Identify which cell holds the provided text, then report its [X, Y] central coordinate. 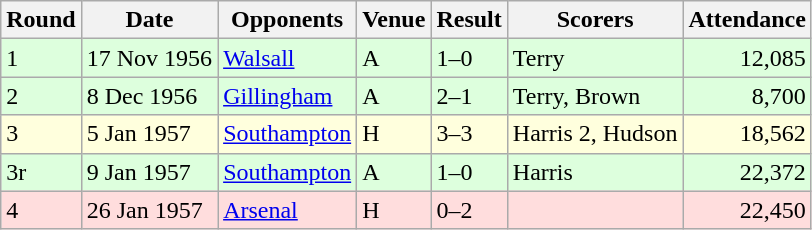
Round [41, 20]
Date [149, 20]
9 Jan 1957 [149, 172]
18,562 [747, 134]
4 [41, 210]
Arsenal [288, 210]
12,085 [747, 58]
Walsall [288, 58]
5 Jan 1957 [149, 134]
26 Jan 1957 [149, 210]
Attendance [747, 20]
3–3 [469, 134]
Harris 2, Hudson [595, 134]
0–2 [469, 210]
Opponents [288, 20]
Venue [394, 20]
Result [469, 20]
Terry, Brown [595, 96]
8,700 [747, 96]
Terry [595, 58]
3 [41, 134]
17 Nov 1956 [149, 58]
2 [41, 96]
8 Dec 1956 [149, 96]
3r [41, 172]
Gillingham [288, 96]
22,372 [747, 172]
Harris [595, 172]
2–1 [469, 96]
22,450 [747, 210]
1 [41, 58]
Scorers [595, 20]
